Extract the (x, y) coordinate from the center of the cell holding the provided text.  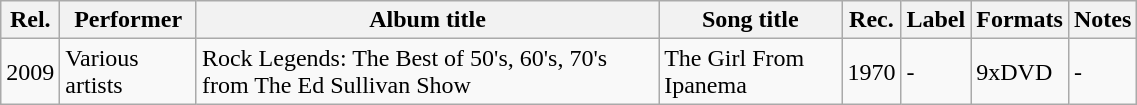
Notes (1102, 20)
2009 (30, 72)
Rel. (30, 20)
1970 (872, 72)
Formats (1020, 20)
Rec. (872, 20)
Rock Legends: The Best of 50's, 60's, 70's from The Ed Sullivan Show (427, 72)
Performer (128, 20)
9xDVD (1020, 72)
Various artists (128, 72)
The Girl From Ipanema (750, 72)
Song title (750, 20)
Label (936, 20)
Album title (427, 20)
